Provide the (X, Y) coordinate of the cell's center where the given text is located.  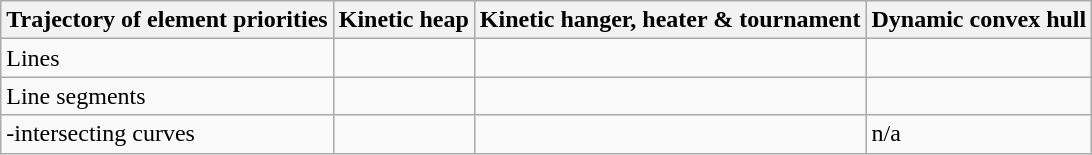
Dynamic convex hull (979, 20)
Lines (167, 58)
Line segments (167, 96)
-intersecting curves (167, 134)
Kinetic heap (404, 20)
Trajectory of element priorities (167, 20)
Kinetic hanger, heater & tournament (670, 20)
n/a (979, 134)
